Return the [X, Y] coordinate for the center point of the cell that contains the specified text.  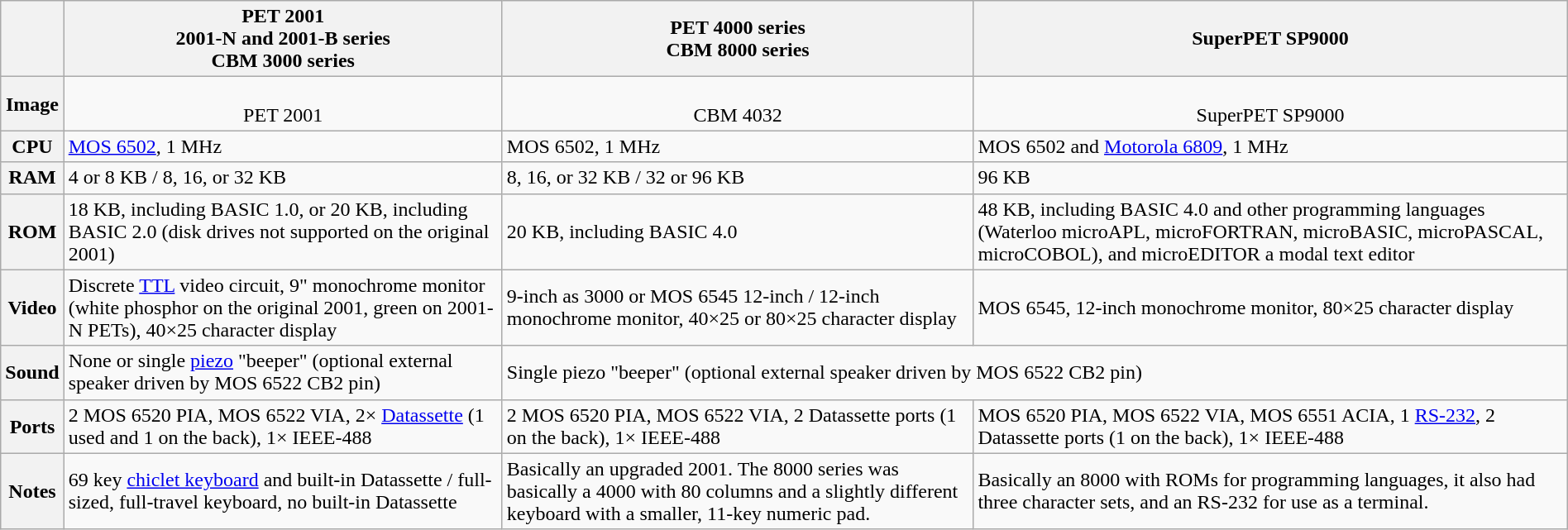
RAM [32, 178]
PET 2001 [283, 104]
MOS 6545, 12-inch monochrome monitor, 80×25 character display [1270, 308]
Notes [32, 491]
69 key chiclet keyboard and built-in Datassette / full-sized, full-travel keyboard, no built-in Datassette [283, 491]
Discrete TTL video circuit, 9" monochrome monitor (white phosphor on the original 2001, green on 2001-N PETs), 40×25 character display [283, 308]
2 MOS 6520 PIA, MOS 6522 VIA, 2 Datassette ports (1 on the back), 1× IEEE-488 [738, 427]
CPU [32, 146]
CBM 4032 [738, 104]
Basically an 8000 with ROMs for programming languages, it also had three character sets, and an RS-232 for use as a terminal. [1270, 491]
8, 16, or 32 KB / 32 or 96 KB [738, 178]
96 KB [1270, 178]
Sound [32, 372]
2 MOS 6520 PIA, MOS 6522 VIA, 2× Datassette (1 used and 1 on the back), 1× IEEE-488 [283, 427]
Image [32, 104]
None or single piezo "beeper" (optional external speaker driven by MOS 6522 CB2 pin) [283, 372]
PET 20012001-N and 2001-B seriesCBM 3000 series [283, 39]
18 KB, including BASIC 1.0, or 20 KB, including BASIC 2.0 (disk drives not supported on the original 2001) [283, 232]
9-inch as 3000 or MOS 6545 12-inch / 12-inch monochrome monitor, 40×25 or 80×25 character display [738, 308]
Ports [32, 427]
MOS 6502 and Motorola 6809, 1 MHz [1270, 146]
20 KB, including BASIC 4.0 [738, 232]
4 or 8 KB / 8, 16, or 32 KB [283, 178]
MOS 6520 PIA, MOS 6522 VIA, MOS 6551 ACIA, 1 RS-232, 2 Datassette ports (1 on the back), 1× IEEE-488 [1270, 427]
Video [32, 308]
Single piezo "beeper" (optional external speaker driven by MOS 6522 CB2 pin) [1035, 372]
PET 4000 seriesCBM 8000 series [738, 39]
ROM [32, 232]
